From the cell containing the given text, extract its center point as (x, y) coordinate. 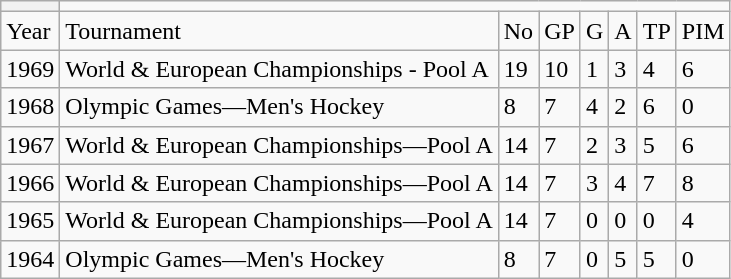
No (518, 31)
1965 (30, 221)
World & European Championships - Pool A (279, 69)
1968 (30, 107)
G (594, 31)
Year (30, 31)
19 (518, 69)
Tournament (279, 31)
1969 (30, 69)
A (623, 31)
1967 (30, 145)
10 (560, 69)
TP (656, 31)
PIM (703, 31)
1 (594, 69)
1964 (30, 259)
1966 (30, 183)
GP (560, 31)
